Find where the given text appears and provide that cell's center as [x, y] coordinate. 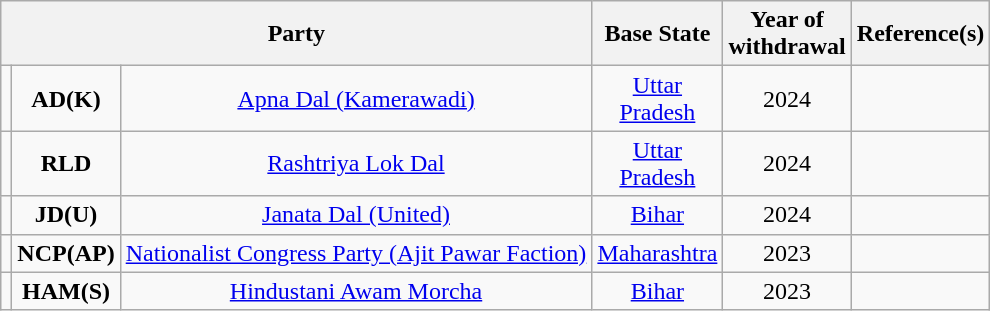
Reference(s) [920, 34]
Year of withdrawal [787, 34]
Rashtriya Lok Dal [356, 164]
Base State [658, 34]
Hindustani Awam Morcha [356, 291]
Janata Dal (United) [356, 215]
Nationalist Congress Party (Ajit Pawar Faction) [356, 253]
Maharashtra [658, 253]
NCP(AP) [66, 253]
HAM(S) [66, 291]
RLD [66, 164]
Apna Dal (Kamerawadi) [356, 98]
AD(K) [66, 98]
Party [296, 34]
JD(U) [66, 215]
